From the cell containing the given text, extract its center point as (x, y) coordinate. 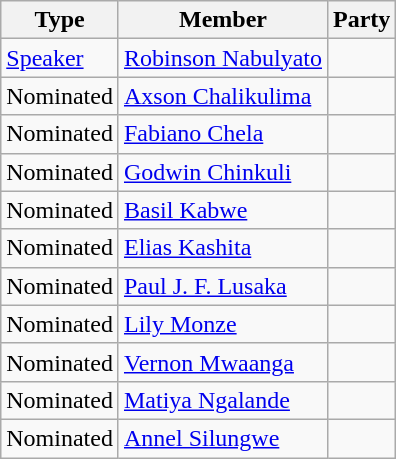
Speaker (60, 58)
Vernon Mwaanga (222, 362)
Annel Silungwe (222, 438)
Paul J. F. Lusaka (222, 286)
Party (362, 20)
Member (222, 20)
Matiya Ngalande (222, 400)
Lily Monze (222, 324)
Type (60, 20)
Basil Kabwe (222, 210)
Robinson Nabulyato (222, 58)
Fabiano Chela (222, 134)
Elias Kashita (222, 248)
Axson Chalikulima (222, 96)
Godwin Chinkuli (222, 172)
